Locate the cell with the specified text and output its (X, Y) center coordinate. 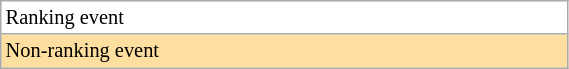
Non-ranking event (284, 51)
Ranking event (284, 17)
